Find where the given text appears and provide that cell's center as (x, y) coordinate. 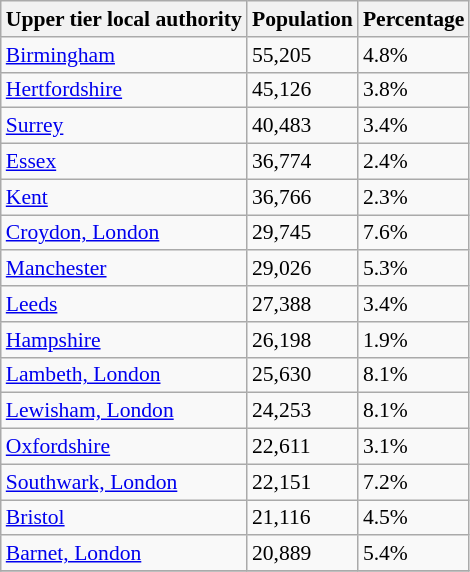
Leeds (124, 304)
Hertfordshire (124, 90)
Surrey (124, 126)
5.3% (414, 269)
Southwark, London (124, 482)
29,026 (302, 269)
40,483 (302, 126)
45,126 (302, 90)
7.2% (414, 482)
36,774 (302, 162)
4.8% (414, 55)
21,116 (302, 518)
Kent (124, 197)
25,630 (302, 375)
Hampshire (124, 340)
2.3% (414, 197)
Essex (124, 162)
4.5% (414, 518)
Croydon, London (124, 233)
27,388 (302, 304)
Percentage (414, 19)
3.1% (414, 447)
29,745 (302, 233)
2.4% (414, 162)
Lewisham, London (124, 411)
Barnet, London (124, 554)
7.6% (414, 233)
1.9% (414, 340)
Population (302, 19)
36,766 (302, 197)
Birmingham (124, 55)
Upper tier local authority (124, 19)
55,205 (302, 55)
Bristol (124, 518)
22,611 (302, 447)
5.4% (414, 554)
24,253 (302, 411)
Lambeth, London (124, 375)
Oxfordshire (124, 447)
3.8% (414, 90)
26,198 (302, 340)
20,889 (302, 554)
Manchester (124, 269)
22,151 (302, 482)
